Output the [X, Y] coordinate of the center of the cell containing the given text.  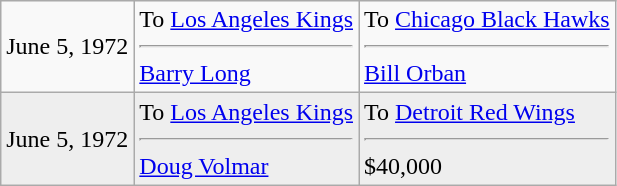
To Chicago Black HawksBill Orban [488, 47]
To Detroit Red Wings$40,000 [488, 139]
To Los Angeles KingsBarry Long [246, 47]
To Los Angeles KingsDoug Volmar [246, 139]
